Extract the [X, Y] coordinate from the center of the cell holding the provided text.  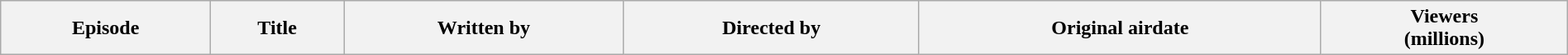
Viewers(millions) [1444, 28]
Original airdate [1120, 28]
Written by [485, 28]
Directed by [771, 28]
Title [278, 28]
Episode [106, 28]
